Extract the (X, Y) coordinate from the center of the cell holding the provided text.  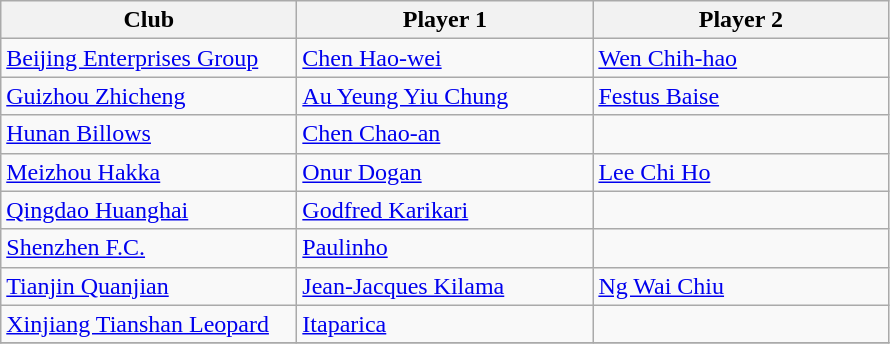
Chen Chao-an (445, 134)
Wen Chih-hao (741, 58)
Guizhou Zhicheng (149, 96)
Chen Hao-wei (445, 58)
Au Yeung Yiu Chung (445, 96)
Player 2 (741, 20)
Shenzhen F.C. (149, 248)
Lee Chi Ho (741, 172)
Itaparica (445, 324)
Godfred Karikari (445, 210)
Ng Wai Chiu (741, 286)
Player 1 (445, 20)
Qingdao Huanghai (149, 210)
Club (149, 20)
Meizhou Hakka (149, 172)
Beijing Enterprises Group (149, 58)
Paulinho (445, 248)
Jean-Jacques Kilama (445, 286)
Tianjin Quanjian (149, 286)
Festus Baise (741, 96)
Onur Dogan (445, 172)
Xinjiang Tianshan Leopard (149, 324)
Hunan Billows (149, 134)
